For the text-containing cell, return its midpoint in [X, Y] coordinate format. 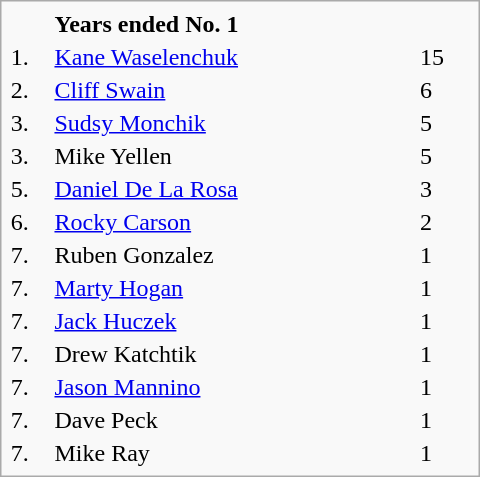
Years ended No. 1 [234, 24]
Daniel De La Rosa [234, 189]
Mike Yellen [234, 156]
2. [30, 90]
Jason Mannino [234, 387]
Drew Katchtik [234, 354]
Mike Ray [234, 453]
Marty Hogan [234, 288]
6 [444, 90]
5. [30, 189]
1. [30, 57]
6. [30, 222]
Ruben Gonzalez [234, 255]
Jack Huczek [234, 321]
Kane Waselenchuk [234, 57]
Sudsy Monchik [234, 123]
Cliff Swain [234, 90]
Dave Peck [234, 420]
3 [444, 189]
Rocky Carson [234, 222]
2 [444, 222]
15 [444, 57]
